Identify which cell holds the provided text, then report its [x, y] central coordinate. 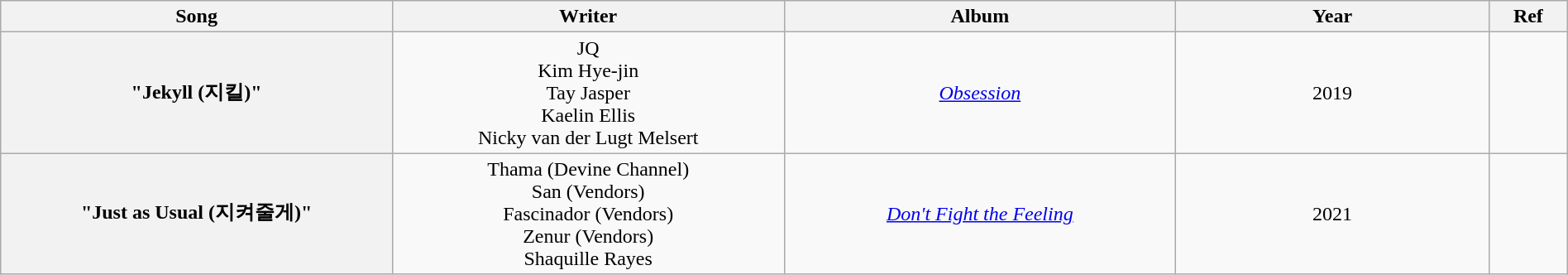
Album [980, 17]
"Jekyll (지킬)" [197, 93]
Obsession [980, 93]
Writer [588, 17]
Ref [1528, 17]
JQKim Hye-jinTay JasperKaelin EllisNicky van der Lugt Melsert [588, 93]
Don't Fight the Feeling [980, 214]
2021 [1333, 214]
Thama (Devine Channel)San (Vendors)Fascinador (Vendors)Zenur (Vendors)Shaquille Rayes [588, 214]
Year [1333, 17]
2019 [1333, 93]
Song [197, 17]
"Just as Usual (지켜줄게)" [197, 214]
